Capture the cell that displays the provided text and extract its [X, Y] central coordinate. 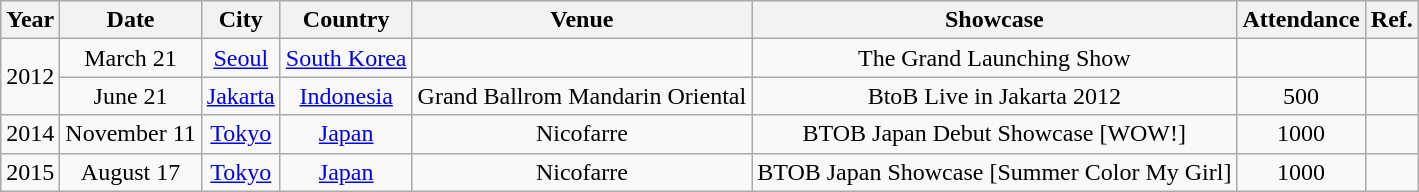
Seoul [240, 58]
August 17 [130, 172]
Venue [582, 20]
South Korea [346, 58]
2015 [30, 172]
Country [346, 20]
500 [1301, 96]
Showcase [994, 20]
BTOB Japan Debut Showcase [WOW!] [994, 134]
June 21 [130, 96]
Year [30, 20]
March 21 [130, 58]
November 11 [130, 134]
BtoB Live in Jakarta 2012 [994, 96]
Indonesia [346, 96]
2012 [30, 77]
Attendance [1301, 20]
The Grand Launching Show [994, 58]
Ref. [1392, 20]
BTOB Japan Showcase [Summer Color My Girl] [994, 172]
Jakarta [240, 96]
Date [130, 20]
City [240, 20]
2014 [30, 134]
Grand Ballrom Mandarin Oriental [582, 96]
